Determine the (x, y) coordinate at the center of the cell enclosing the given text.  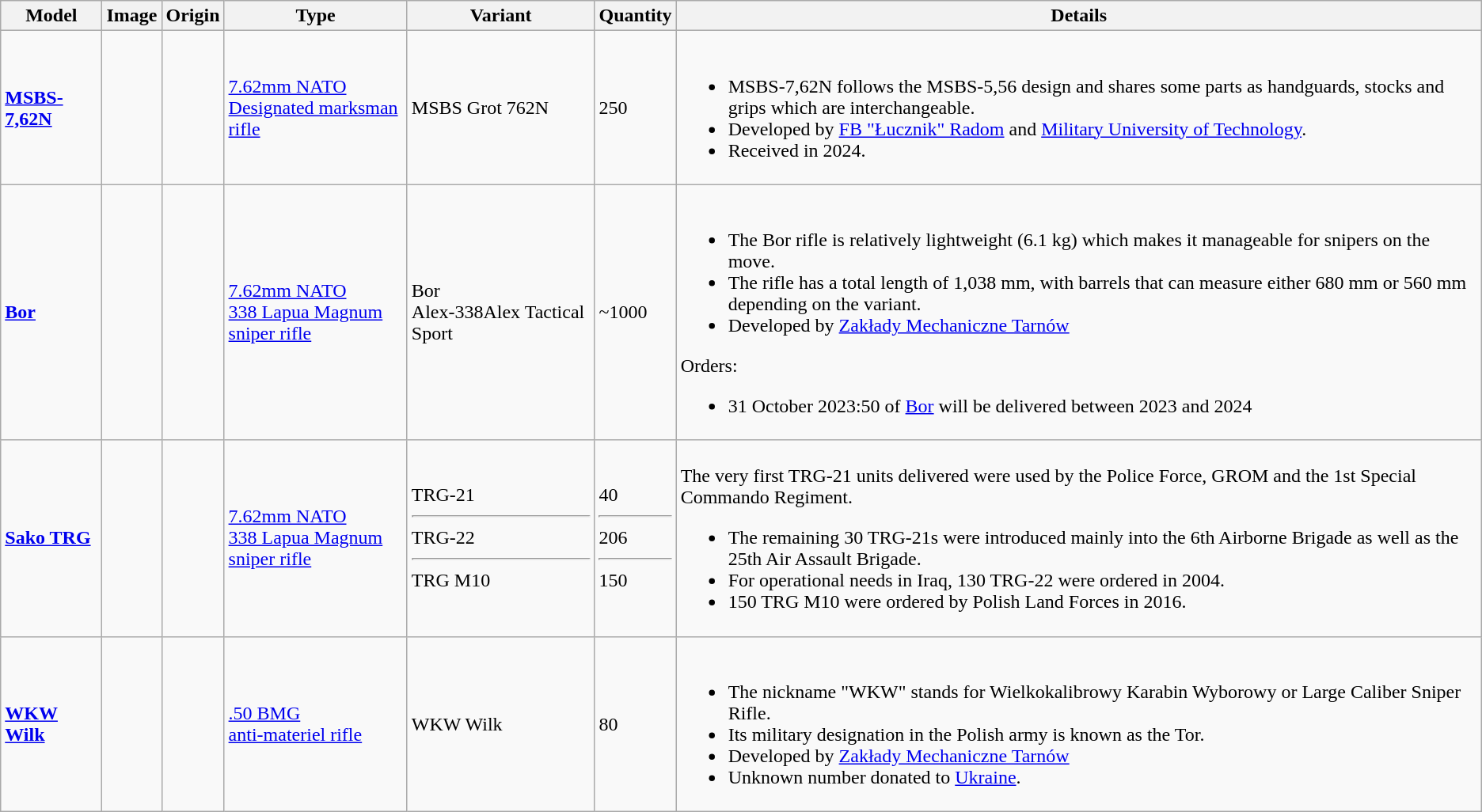
80 (635, 723)
Model (51, 16)
Image (131, 16)
Details (1078, 16)
.50 BMGanti-materiel rifle (315, 723)
~1000 (635, 312)
BorAlex-338Alex Tactical Sport (500, 312)
Sako TRG (51, 538)
40 206 150 (635, 538)
Quantity (635, 16)
Variant (500, 16)
250 (635, 108)
MSBS Grot 762N (500, 108)
7.62mm NATODesignated marksman rifle (315, 108)
TRG-21TRG-22TRG M10 (500, 538)
Bor (51, 312)
Type (315, 16)
Origin (193, 16)
MSBS-7,62N (51, 108)
